Locate the cell with the specified text and output its (X, Y) center coordinate. 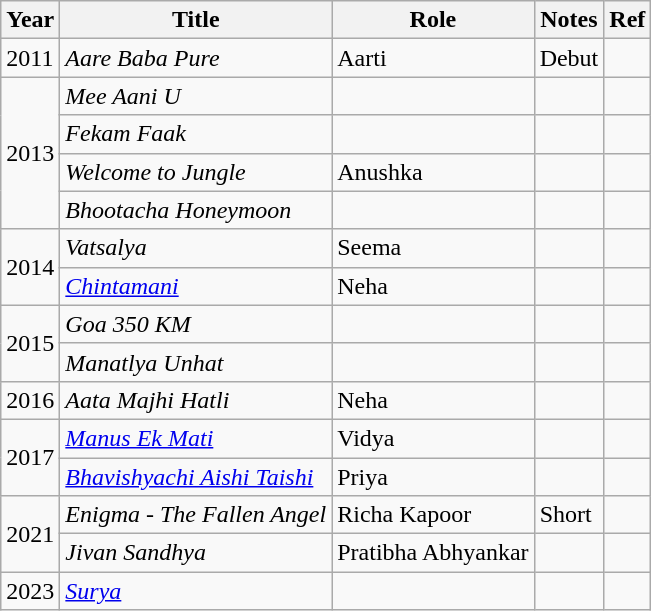
2014 (30, 267)
Richa Kapoor (433, 515)
Notes (569, 20)
Vidya (433, 438)
Aare Baba Pure (196, 58)
2016 (30, 400)
Anushka (433, 172)
Aata Majhi Hatli (196, 400)
Role (433, 20)
Chintamani (196, 286)
Ref (628, 20)
Title (196, 20)
Short (569, 515)
Year (30, 20)
2011 (30, 58)
Jivan Sandhya (196, 553)
Bhootacha Honeymoon (196, 210)
Priya (433, 477)
Mee Aani U (196, 96)
Enigma - The Fallen Angel (196, 515)
Surya (196, 591)
Bhavishyachi Aishi Taishi (196, 477)
Welcome to Jungle (196, 172)
Vatsalya (196, 248)
2015 (30, 343)
2023 (30, 591)
Aarti (433, 58)
Manus Ek Mati (196, 438)
Pratibha Abhyankar (433, 553)
Debut (569, 58)
Goa 350 KM (196, 324)
2021 (30, 534)
Fekam Faak (196, 134)
Seema (433, 248)
2013 (30, 153)
2017 (30, 457)
Manatlya Unhat (196, 362)
